Determine the (x, y) coordinate at the center of the cell enclosing the given text.  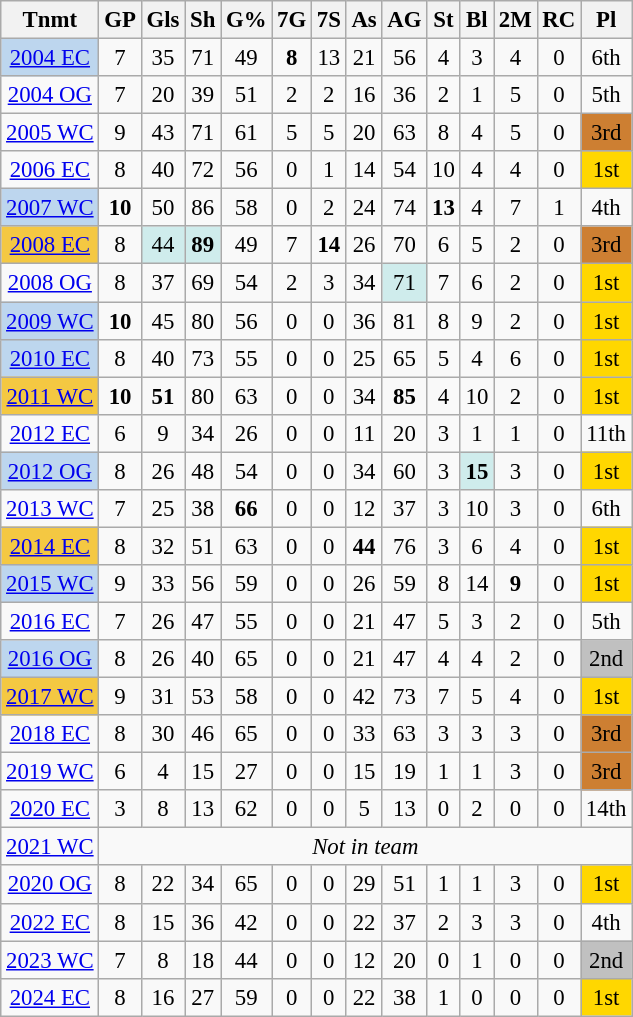
2004 EC (50, 58)
74 (404, 208)
As (364, 20)
2005 WC (50, 133)
2015 WC (50, 584)
35 (163, 58)
2013 WC (50, 509)
89 (203, 245)
81 (404, 321)
39 (203, 95)
62 (246, 809)
Gls (163, 20)
14th (606, 809)
24 (364, 208)
53 (203, 697)
32 (163, 546)
45 (163, 321)
86 (203, 208)
31 (163, 697)
50 (163, 208)
G% (246, 20)
2010 EC (50, 358)
AG (404, 20)
85 (404, 396)
2006 EC (50, 170)
19 (404, 772)
2008 OG (50, 283)
70 (404, 245)
30 (163, 734)
43 (163, 133)
76 (404, 546)
72 (203, 170)
RC (559, 20)
18 (203, 960)
2004 OG (50, 95)
2022 EC (50, 922)
Sh (203, 20)
Pl (606, 20)
2014 EC (50, 546)
11 (364, 433)
2019 WC (50, 772)
2024 EC (50, 997)
2M (516, 20)
2016 OG (50, 659)
St (444, 20)
GP (120, 20)
61 (246, 133)
2017 WC (50, 697)
2018 EC (50, 734)
2023 WC (50, 960)
2008 EC (50, 245)
Tnmt (50, 20)
60 (404, 471)
7G (292, 20)
2021 WC (50, 847)
7S (328, 20)
11th (606, 433)
Bl (476, 20)
2009 WC (50, 321)
2020 OG (50, 885)
69 (203, 283)
2012 EC (50, 433)
2016 EC (50, 621)
2011 WC (50, 396)
2012 OG (50, 471)
2020 EC (50, 809)
29 (364, 885)
2007 WC (50, 208)
66 (246, 509)
48 (203, 471)
Not in team (366, 847)
46 (203, 734)
